For the text-containing cell, return its midpoint in [x, y] coordinate format. 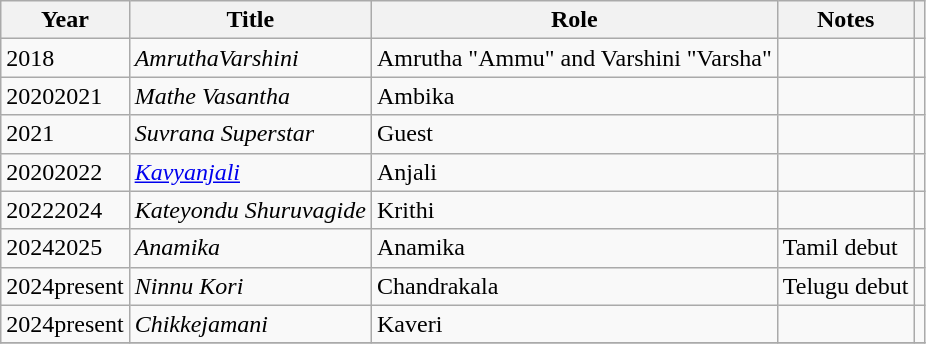
Year [65, 20]
Role [574, 20]
Guest [574, 134]
Kaveri [574, 324]
Amrutha "Ammu" and Varshini "Varsha" [574, 58]
Telugu debut [846, 286]
2018 [65, 58]
AmruthaVarshini [250, 58]
20222024 [65, 210]
Suvrana Superstar [250, 134]
Krithi [574, 210]
Title [250, 20]
Chikkejamani [250, 324]
2021 [65, 134]
Tamil debut [846, 248]
Notes [846, 20]
Ambika [574, 96]
Kavyanjali [250, 172]
Mathe Vasantha [250, 96]
20202021 [65, 96]
20202022 [65, 172]
Ninnu Kori [250, 286]
Chandrakala [574, 286]
Kateyondu Shuruvagide [250, 210]
20242025 [65, 248]
Anjali [574, 172]
